Search for the cell housing the specified text and yield its (X, Y) center coordinate. 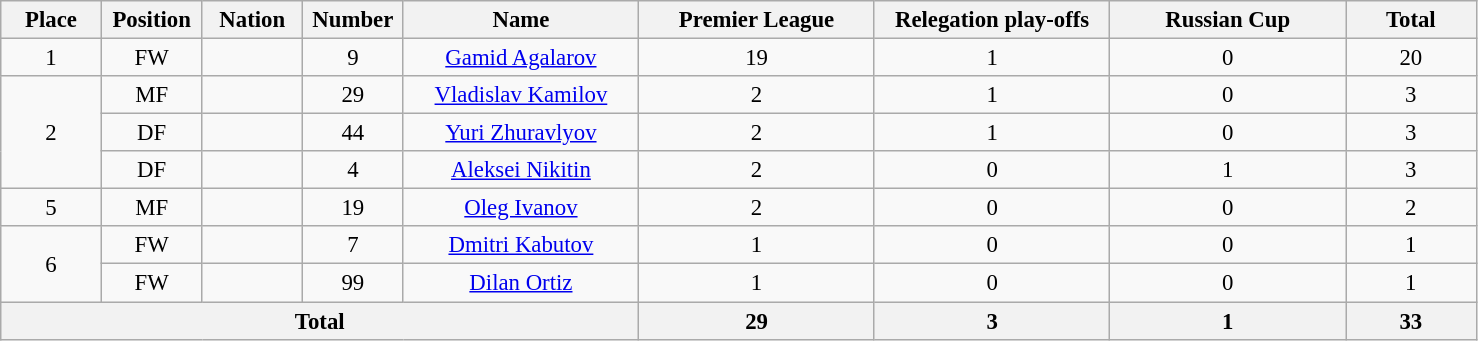
5 (52, 208)
20 (1412, 58)
Dilan Ortiz (521, 283)
Oleg Ivanov (521, 208)
6 (52, 264)
Premier League (757, 20)
Number (354, 20)
Relegation play-offs (992, 20)
Name (521, 20)
44 (354, 133)
Gamid Agalarov (521, 58)
Russian Cup (1228, 20)
Place (52, 20)
9 (354, 58)
Dmitri Kabutov (521, 245)
33 (1412, 321)
Position (152, 20)
7 (354, 245)
Aleksei Nikitin (521, 170)
4 (354, 170)
Yuri Zhuravlyov (521, 133)
Nation (252, 20)
Vladislav Kamilov (521, 95)
99 (354, 283)
